Pinpoint the cell where the given text exists, returning its (X, Y) midpoint coordinate. 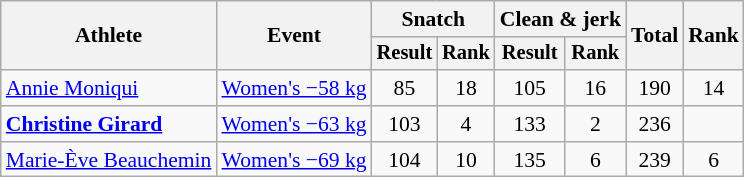
Event (294, 36)
190 (654, 88)
103 (405, 124)
Clean & jerk (560, 19)
Women's −63 kg (294, 124)
Athlete (109, 36)
Christine Girard (109, 124)
2 (596, 124)
236 (654, 124)
16 (596, 88)
Snatch (434, 19)
85 (405, 88)
18 (466, 88)
Total (654, 36)
105 (530, 88)
14 (714, 88)
Annie Moniqui (109, 88)
133 (530, 124)
Women's −58 kg (294, 88)
4 (466, 124)
